For the text-containing cell, return its midpoint in (x, y) coordinate format. 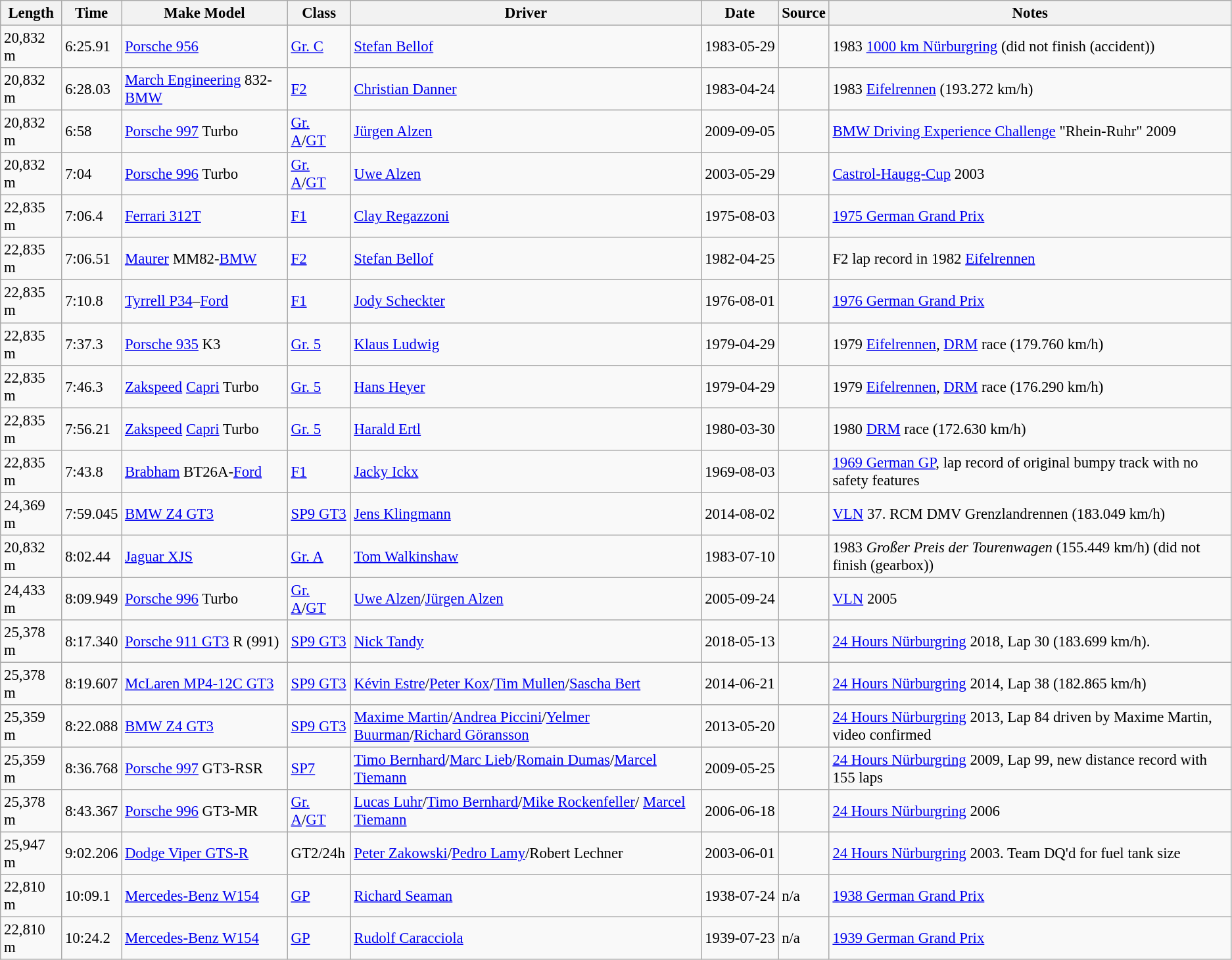
McLaren MP4-12C GT3 (205, 684)
Uwe Alzen (526, 174)
24 Hours Nürburgring 2013, Lap 84 driven by Maxime Martin, video confirmed (1030, 726)
Jacky Ickx (526, 471)
Porsche 997 Turbo (205, 132)
1983 Eifelrennen (193.272 km/h) (1030, 89)
8:02.44 (92, 556)
Maurer MM82-BMW (205, 259)
Porsche 996 GT3-MR (205, 811)
2006-06-18 (740, 811)
1983-04-24 (740, 89)
2009-09-05 (740, 132)
2005-09-24 (740, 598)
Klaus Ludwig (526, 345)
1975-08-03 (740, 217)
Tyrrell P34–Ford (205, 301)
24 Hours Nürburgring 2006 (1030, 811)
Christian Danner (526, 89)
Timo Bernhard/Marc Lieb/Romain Dumas/Marcel Tiemann (526, 769)
1983 1000 km Nürburgring (did not finish (accident)) (1030, 47)
2014-08-02 (740, 514)
25,947 m (32, 853)
1980 DRM race (172.630 km/h) (1030, 429)
6:58 (92, 132)
Jens Klingmann (526, 514)
6:25.91 (92, 47)
24 Hours Nürburgring 2018, Lap 30 (183.699 km/h). (1030, 642)
2003-05-29 (740, 174)
1979 Eifelrennen, DRM race (176.290 km/h) (1030, 387)
7:46.3 (92, 387)
1939 German Grand Prix (1030, 939)
10:09.1 (92, 896)
Jaguar XJS (205, 556)
24 Hours Nürburgring 2009, Lap 99, new distance record with 155 laps (1030, 769)
Ferrari 312T (205, 217)
Jody Scheckter (526, 301)
Gr. A (319, 556)
BMW Driving Experience Challenge "Rhein-Ruhr" 2009 (1030, 132)
Porsche 997 GT3-RSR (205, 769)
8:09.949 (92, 598)
F2 lap record in 1982 Eifelrennen (1030, 259)
Porsche 956 (205, 47)
8:36.768 (92, 769)
Brabham BT26A-Ford (205, 471)
24 Hours Nürburgring 2014, Lap 38 (182.865 km/h) (1030, 684)
Porsche 935 K3 (205, 345)
2014-06-21 (740, 684)
Kévin Estre/Peter Kox/Tim Mullen/Sascha Bert (526, 684)
Lucas Luhr/Timo Bernhard/Mike Rockenfeller/ Marcel Tiemann (526, 811)
2018-05-13 (740, 642)
Gr. C (319, 47)
1983-05-29 (740, 47)
Uwe Alzen/Jürgen Alzen (526, 598)
8:19.607 (92, 684)
1938-07-24 (740, 896)
Length (32, 13)
Maxime Martin/Andrea Piccini/Yelmer Buurman/Richard Göransson (526, 726)
2009-05-25 (740, 769)
1976 German Grand Prix (1030, 301)
March Engineering 832-BMW (205, 89)
1938 German Grand Prix (1030, 896)
7:06.51 (92, 259)
7:59.045 (92, 514)
Date (740, 13)
24 Hours Nürburgring 2003. Team DQ'd for fuel tank size (1030, 853)
VLN 2005 (1030, 598)
Dodge Viper GTS-R (205, 853)
10:24.2 (92, 939)
1980-03-30 (740, 429)
Driver (526, 13)
Rudolf Caracciola (526, 939)
Source (803, 13)
1975 German Grand Prix (1030, 217)
6:28.03 (92, 89)
GT2/24h (319, 853)
2003-06-01 (740, 853)
7:43.8 (92, 471)
7:56.21 (92, 429)
1976-08-01 (740, 301)
8:17.340 (92, 642)
Peter Zakowski/Pedro Lamy/Robert Lechner (526, 853)
9:02.206 (92, 853)
7:04 (92, 174)
Nick Tandy (526, 642)
7:10.8 (92, 301)
24,369 m (32, 514)
2013-05-20 (740, 726)
Tom Walkinshaw (526, 556)
1983-07-10 (740, 556)
1979 Eifelrennen, DRM race (179.760 km/h) (1030, 345)
SP7 (319, 769)
1983 Großer Preis der Tourenwagen (155.449 km/h) (did not finish (gearbox)) (1030, 556)
1982-04-25 (740, 259)
7:37.3 (92, 345)
Hans Heyer (526, 387)
24,433 m (32, 598)
Notes (1030, 13)
Richard Seaman (526, 896)
Time (92, 13)
Class (319, 13)
1969-08-03 (740, 471)
Harald Ertl (526, 429)
VLN 37. RCM DMV Grenzlandrennen (183.049 km/h) (1030, 514)
Castrol-Haugg-Cup 2003 (1030, 174)
Clay Regazzoni (526, 217)
1969 German GP, lap record of original bumpy track with no safety features (1030, 471)
7:06.4 (92, 217)
8:43.367 (92, 811)
Porsche 911 GT3 R (991) (205, 642)
Jürgen Alzen (526, 132)
8:22.088 (92, 726)
1939-07-23 (740, 939)
Make Model (205, 13)
